Return the (x, y) coordinate for the center point of the cell that contains the specified text.  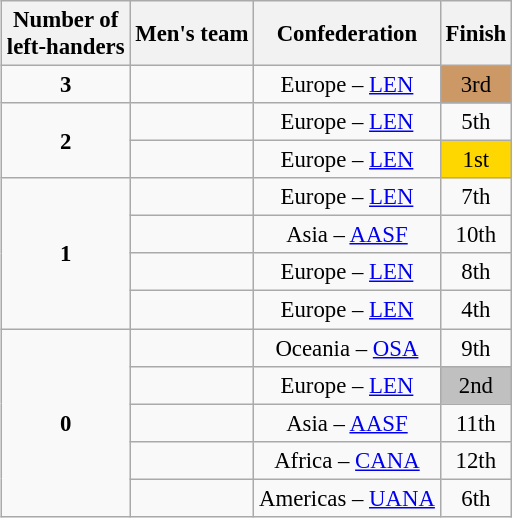
Oceania – OSA (347, 348)
11th (476, 423)
3rd (476, 85)
3 (66, 85)
2nd (476, 385)
1 (66, 253)
4th (476, 310)
8th (476, 273)
Confederation (347, 34)
Number ofleft-handers (66, 34)
Americas – UANA (347, 498)
6th (476, 498)
2 (66, 140)
9th (476, 348)
1st (476, 160)
Men's team (192, 34)
0 (66, 423)
7th (476, 197)
Finish (476, 34)
5th (476, 122)
10th (476, 235)
Africa – CANA (347, 460)
12th (476, 460)
